Output the (X, Y) coordinate of the center of the cell containing the given text.  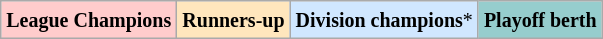
League Champions (89, 20)
Runners-up (234, 20)
Playoff berth (540, 20)
Division champions* (384, 20)
